Find where the given text appears and provide that cell's center as [x, y] coordinate. 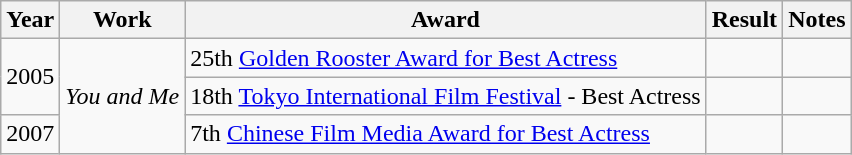
18th Tokyo International Film Festival - Best Actress [446, 96]
25th Golden Rooster Award for Best Actress [446, 58]
Award [446, 20]
2005 [30, 77]
Result [744, 20]
7th Chinese Film Media Award for Best Actress [446, 134]
Year [30, 20]
Notes [817, 20]
Work [122, 20]
2007 [30, 134]
You and Me [122, 96]
